Extract the [x, y] coordinate from the center of the cell holding the provided text.  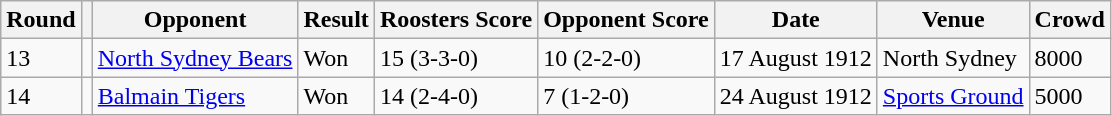
14 [41, 96]
Venue [953, 20]
Sports Ground [953, 96]
14 (2-4-0) [456, 96]
5000 [1070, 96]
Round [41, 20]
North Sydney [953, 58]
7 (1-2-0) [626, 96]
17 August 1912 [796, 58]
15 (3-3-0) [456, 58]
24 August 1912 [796, 96]
North Sydney Bears [195, 58]
Date [796, 20]
10 (2-2-0) [626, 58]
Opponent [195, 20]
Result [336, 20]
8000 [1070, 58]
Crowd [1070, 20]
Balmain Tigers [195, 96]
Opponent Score [626, 20]
13 [41, 58]
Roosters Score [456, 20]
